Capture the cell that displays the provided text and extract its [X, Y] central coordinate. 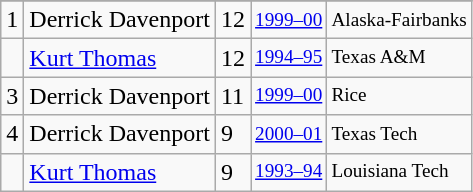
Louisiana Tech [400, 172]
1 [12, 20]
3 [12, 96]
4 [12, 134]
Rice [400, 96]
Texas A&M [400, 58]
2000–01 [289, 134]
Texas Tech [400, 134]
1994–95 [289, 58]
Alaska-Fairbanks [400, 20]
11 [232, 96]
1993–94 [289, 172]
